Capture the cell that displays the provided text and extract its (x, y) central coordinate. 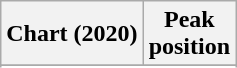
Chart (2020) (72, 34)
Peakposition (189, 34)
